Determine the [X, Y] coordinate at the center of the cell enclosing the given text.  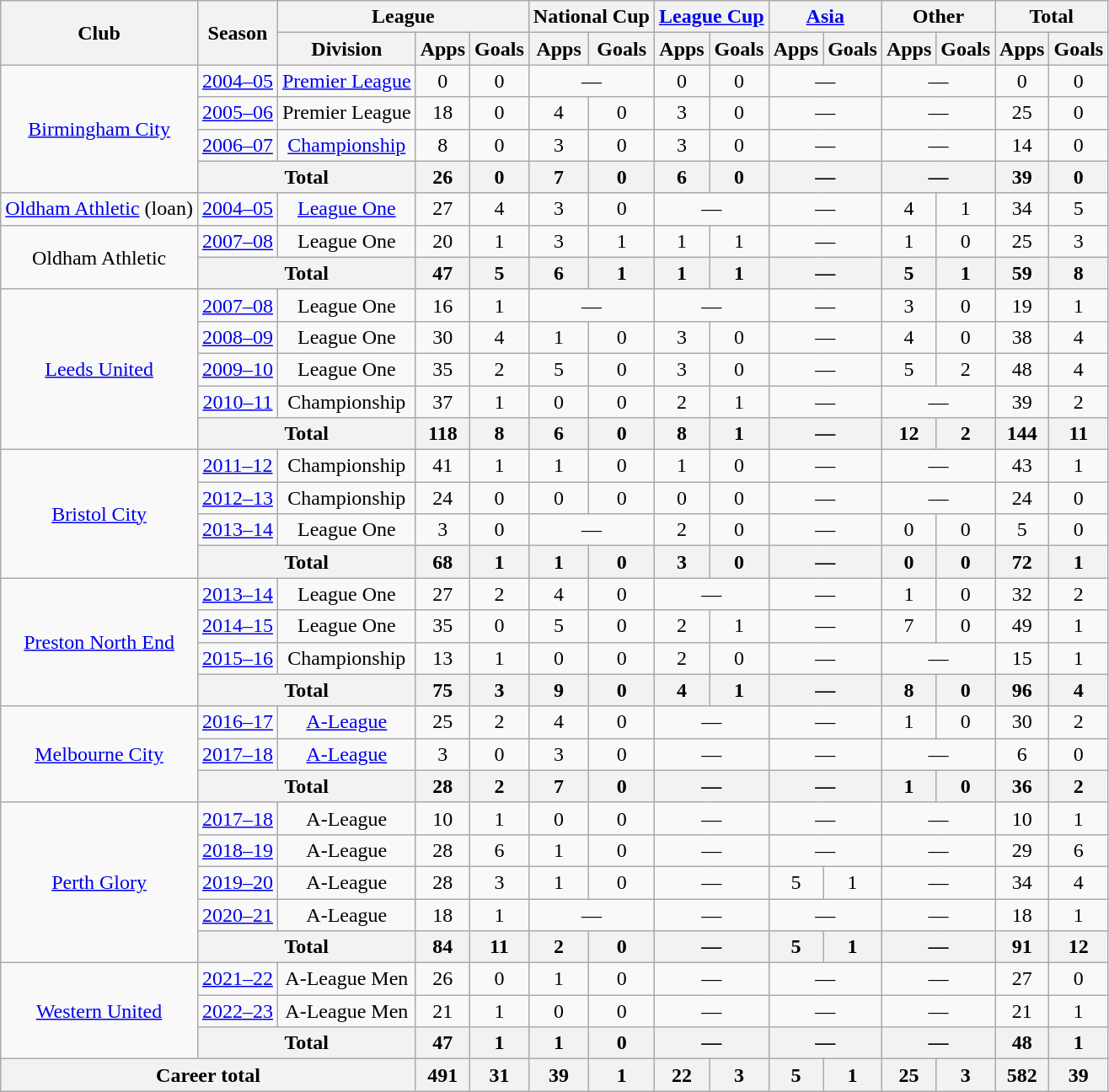
37 [442, 402]
2010–11 [238, 402]
2018–19 [238, 850]
16 [442, 305]
2014–15 [238, 626]
Melbourne City [99, 754]
15 [1022, 658]
Perth Glory [99, 882]
32 [1022, 594]
491 [442, 1075]
2015–16 [238, 658]
68 [442, 562]
144 [1022, 434]
2012–13 [238, 498]
2006–07 [238, 145]
9 [559, 690]
59 [1022, 273]
2020–21 [238, 914]
League [403, 17]
Oldham Athletic [99, 257]
Asia [825, 17]
29 [1022, 850]
League Cup [711, 17]
75 [442, 690]
13 [442, 658]
49 [1022, 626]
2009–10 [238, 369]
96 [1022, 690]
19 [1022, 305]
Western United [99, 1011]
36 [1022, 786]
118 [442, 434]
84 [442, 947]
Division [346, 49]
41 [442, 466]
Birmingham City [99, 129]
Career total [208, 1075]
Season [238, 33]
National Cup [592, 17]
2019–20 [238, 882]
20 [442, 241]
2008–09 [238, 337]
43 [1022, 466]
31 [500, 1075]
2021–22 [238, 979]
Preston North End [99, 642]
Other [938, 17]
2011–12 [238, 466]
2022–23 [238, 1011]
22 [681, 1075]
2016–17 [238, 722]
72 [1022, 562]
Club [99, 33]
14 [1022, 145]
582 [1022, 1075]
Oldham Athletic (loan) [99, 209]
Leeds United [99, 369]
Bristol City [99, 514]
38 [1022, 337]
91 [1022, 947]
2005–06 [238, 113]
